Detect which cell encompasses the target text, then output its (x, y) center coordinate. 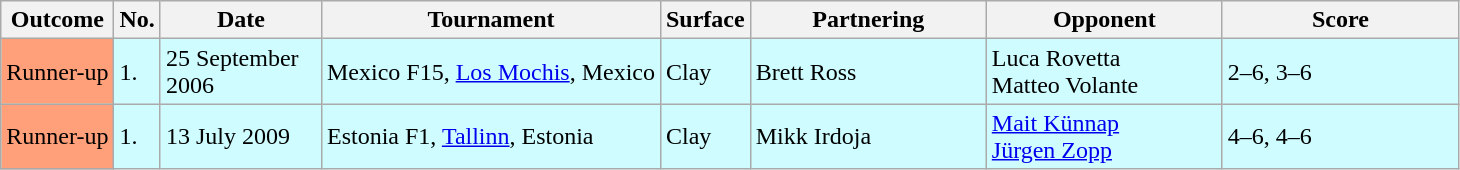
Mikk Irdoja (868, 136)
Outcome (58, 20)
No. (137, 20)
2–6, 3–6 (1340, 72)
Tournament (490, 20)
Mexico F15, Los Mochis, Mexico (490, 72)
Mait Künnap Jürgen Zopp (1104, 136)
13 July 2009 (240, 136)
25 September 2006 (240, 72)
Luca Rovetta Matteo Volante (1104, 72)
Score (1340, 20)
Brett Ross (868, 72)
Estonia F1, Tallinn, Estonia (490, 136)
Date (240, 20)
Partnering (868, 20)
4–6, 4–6 (1340, 136)
Surface (705, 20)
Opponent (1104, 20)
